For the text-containing cell, return its midpoint in [x, y] coordinate format. 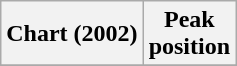
Chart (2002) [72, 34]
Peakposition [189, 34]
